For the text-containing cell, return its midpoint in (X, Y) coordinate format. 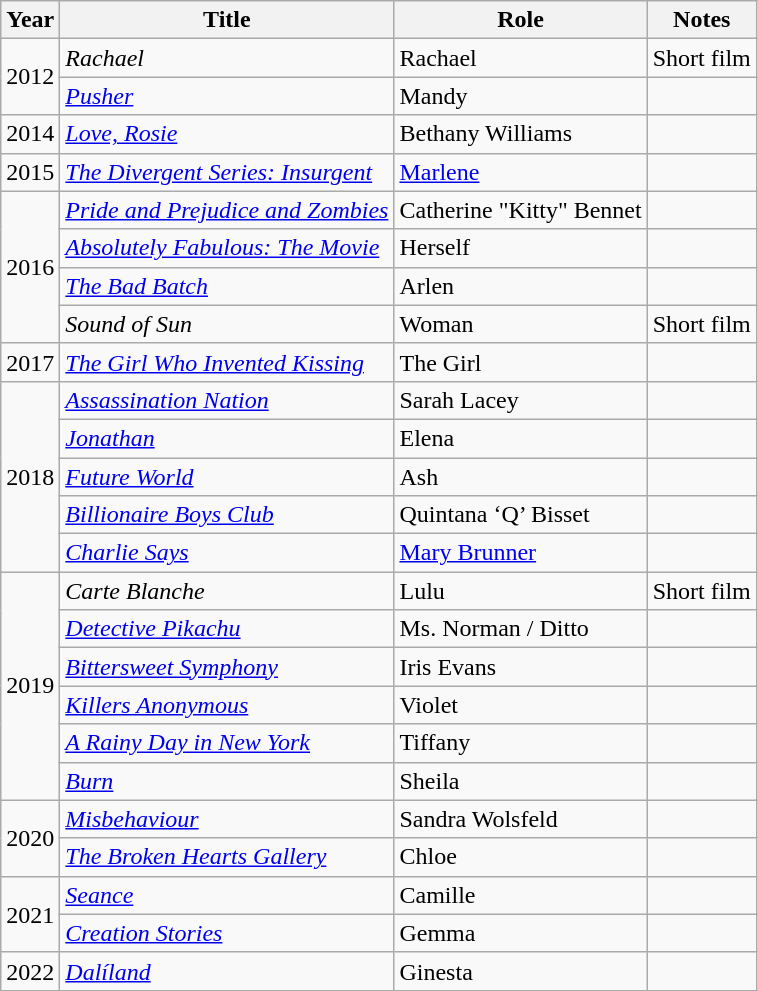
Absolutely Fabulous: The Movie (227, 248)
Mary Brunner (520, 553)
Sandra Wolsfeld (520, 819)
Catherine "Kitty" Bennet (520, 210)
The Girl (520, 362)
Charlie Says (227, 553)
Elena (520, 438)
Love, Rosie (227, 134)
Role (520, 20)
The Broken Hearts Gallery (227, 857)
Burn (227, 781)
Violet (520, 705)
Quintana ‘Q’ Bisset (520, 515)
A Rainy Day in New York (227, 743)
Sarah Lacey (520, 400)
Title (227, 20)
Seance (227, 895)
Sound of Sun (227, 324)
Tiffany (520, 743)
2014 (30, 134)
Carte Blanche (227, 591)
Herself (520, 248)
Arlen (520, 286)
Pusher (227, 96)
The Bad Batch (227, 286)
Ash (520, 477)
Pride and Prejudice and Zombies (227, 210)
Bittersweet Symphony (227, 667)
The Divergent Series: Insurgent (227, 172)
Mandy (520, 96)
Marlene (520, 172)
Camille (520, 895)
Year (30, 20)
Notes (702, 20)
Chloe (520, 857)
Creation Stories (227, 933)
Assassination Nation (227, 400)
Bethany Williams (520, 134)
Sheila (520, 781)
2020 (30, 838)
2012 (30, 77)
2015 (30, 172)
2016 (30, 267)
Ms. Norman / Ditto (520, 629)
2022 (30, 971)
2017 (30, 362)
Ginesta (520, 971)
Billionaire Boys Club (227, 515)
Lulu (520, 591)
2018 (30, 476)
Jonathan (227, 438)
Dalíland (227, 971)
Misbehaviour (227, 819)
The Girl Who Invented Kissing (227, 362)
2019 (30, 686)
2021 (30, 914)
Gemma (520, 933)
Future World (227, 477)
Woman (520, 324)
Iris Evans (520, 667)
Detective Pikachu (227, 629)
Killers Anonymous (227, 705)
